For the text-containing cell, return its midpoint in [X, Y] coordinate format. 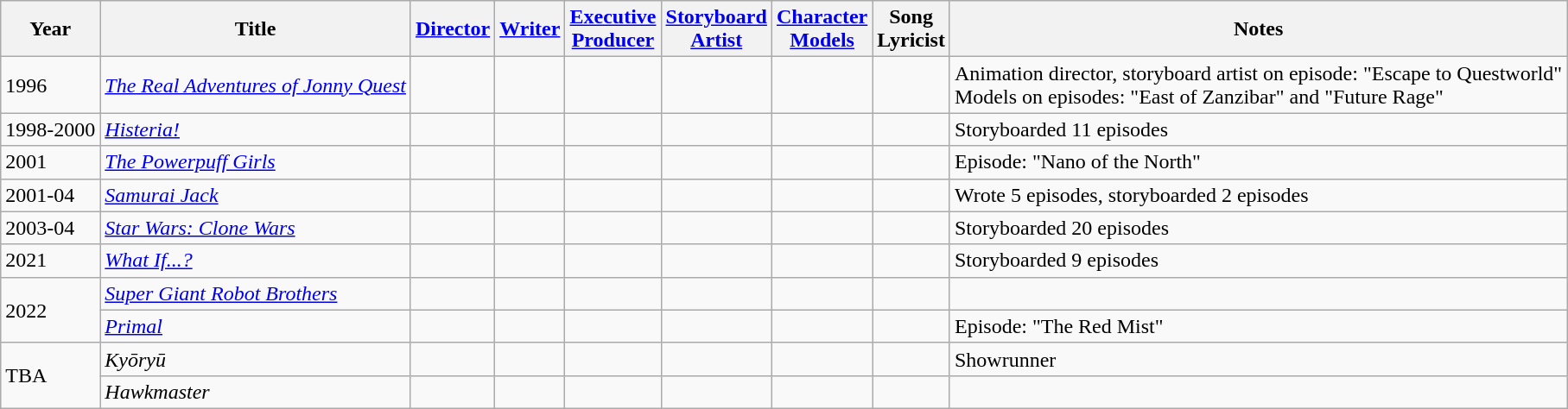
Writer [530, 29]
Year [50, 29]
1998-2000 [50, 129]
What If...? [256, 261]
SongLyricist [911, 29]
Episode: "The Red Mist" [1258, 326]
Title [256, 29]
StoryboardArtist [716, 29]
Primal [256, 326]
Kyōryū [256, 359]
Star Wars: Clone Wars [256, 228]
2022 [50, 310]
2021 [50, 261]
Hawkmaster [256, 392]
2003-04 [50, 228]
Wrote 5 episodes, storyboarded 2 episodes [1258, 195]
Director [453, 29]
2001 [50, 162]
The Real Adventures of Jonny Quest [256, 85]
Samurai Jack [256, 195]
Histeria! [256, 129]
Storyboarded 11 episodes [1258, 129]
2001-04 [50, 195]
Super Giant Robot Brothers [256, 293]
Storyboarded 20 episodes [1258, 228]
TBA [50, 375]
Animation director, storyboard artist on episode: "Escape to Questworld"Models on episodes: "East of Zanzibar" and "Future Rage" [1258, 85]
ExecutiveProducer [613, 29]
1996 [50, 85]
Showrunner [1258, 359]
Storyboarded 9 episodes [1258, 261]
The Powerpuff Girls [256, 162]
CharacterModels [822, 29]
Episode: "Nano of the North" [1258, 162]
Notes [1258, 29]
